Find where the given text appears and provide that cell's center as [x, y] coordinate. 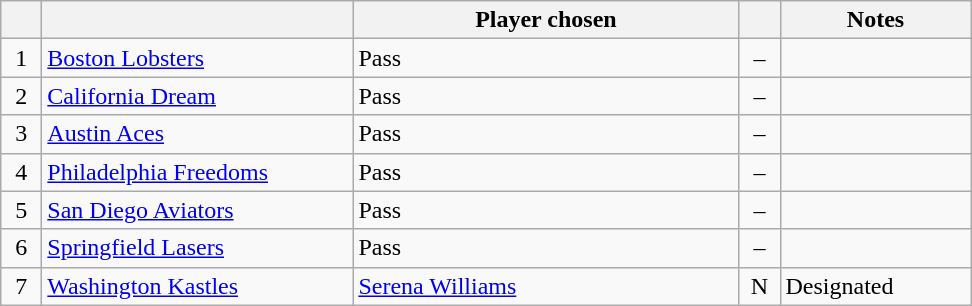
2 [22, 96]
Notes [876, 20]
Serena Williams [546, 286]
Washington Kastles [198, 286]
California Dream [198, 96]
Springfield Lasers [198, 248]
Boston Lobsters [198, 58]
4 [22, 172]
1 [22, 58]
6 [22, 248]
San Diego Aviators [198, 210]
Austin Aces [198, 134]
Player chosen [546, 20]
N [760, 286]
3 [22, 134]
Philadelphia Freedoms [198, 172]
7 [22, 286]
Designated [876, 286]
5 [22, 210]
